From the cell containing the given text, extract its center point as [x, y] coordinate. 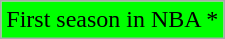
First season in NBA * [112, 20]
